Provide the (x, y) coordinate of the cell's center where the given text is located.  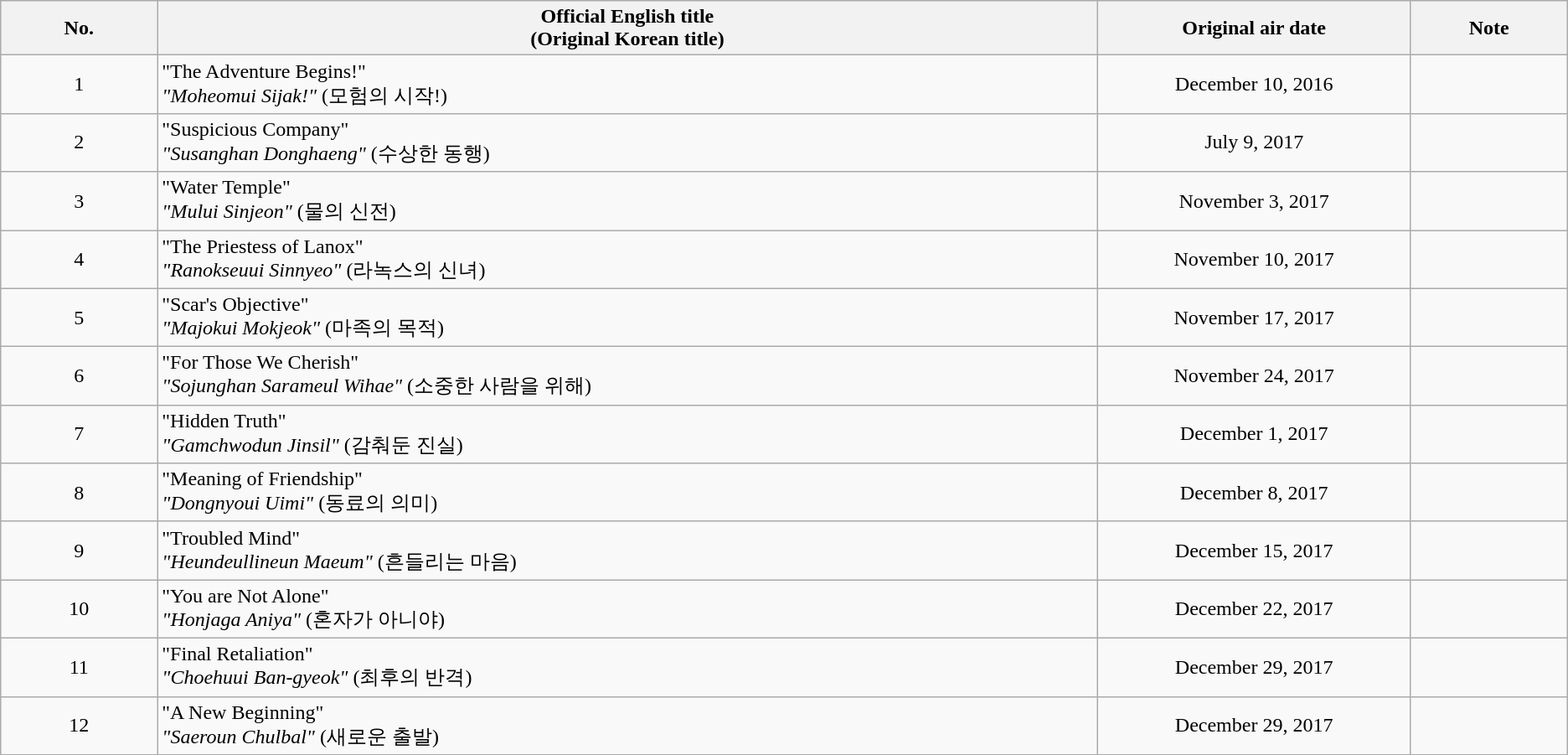
"Final Retaliation""Choehuui Ban-gyeok" (최후의 반격) (627, 667)
December 8, 2017 (1254, 493)
November 3, 2017 (1254, 201)
1 (79, 85)
8 (79, 493)
December 15, 2017 (1254, 551)
December 10, 2016 (1254, 85)
"Scar's Objective""Majokui Mokjeok" (마족의 목적) (627, 318)
Note (1489, 28)
Official English title(Original Korean title) (627, 28)
3 (79, 201)
4 (79, 259)
6 (79, 376)
Original air date (1254, 28)
7 (79, 434)
10 (79, 609)
"Suspicious Company""Susanghan Donghaeng" (수상한 동행) (627, 142)
"For Those We Cherish""Sojunghan Sarameul Wihae" (소중한 사람을 위해) (627, 376)
November 10, 2017 (1254, 259)
November 17, 2017 (1254, 318)
"Hidden Truth""Gamchwodun Jinsil" (감춰둔 진실) (627, 434)
December 22, 2017 (1254, 609)
12 (79, 726)
"Meaning of Friendship""Dongnyoui Uimi" (동료의 의미) (627, 493)
"Water Temple""Mului Sinjeon" (물의 신전) (627, 201)
November 24, 2017 (1254, 376)
"You are Not Alone""Honjaga Aniya" (혼자가 아니야) (627, 609)
"The Priestess of Lanox""Ranokseuui Sinnyeo" (라녹스의 신녀) (627, 259)
July 9, 2017 (1254, 142)
9 (79, 551)
"A New Beginning""Saeroun Chulbal" (새로운 출발) (627, 726)
No. (79, 28)
December 1, 2017 (1254, 434)
2 (79, 142)
"Troubled Mind""Heundeullineun Maeum" (흔들리는 마음) (627, 551)
11 (79, 667)
5 (79, 318)
"The Adventure Begins!""Moheomui Sijak!" (모험의 시작!) (627, 85)
